Find where the given text appears and provide that cell's center as (x, y) coordinate. 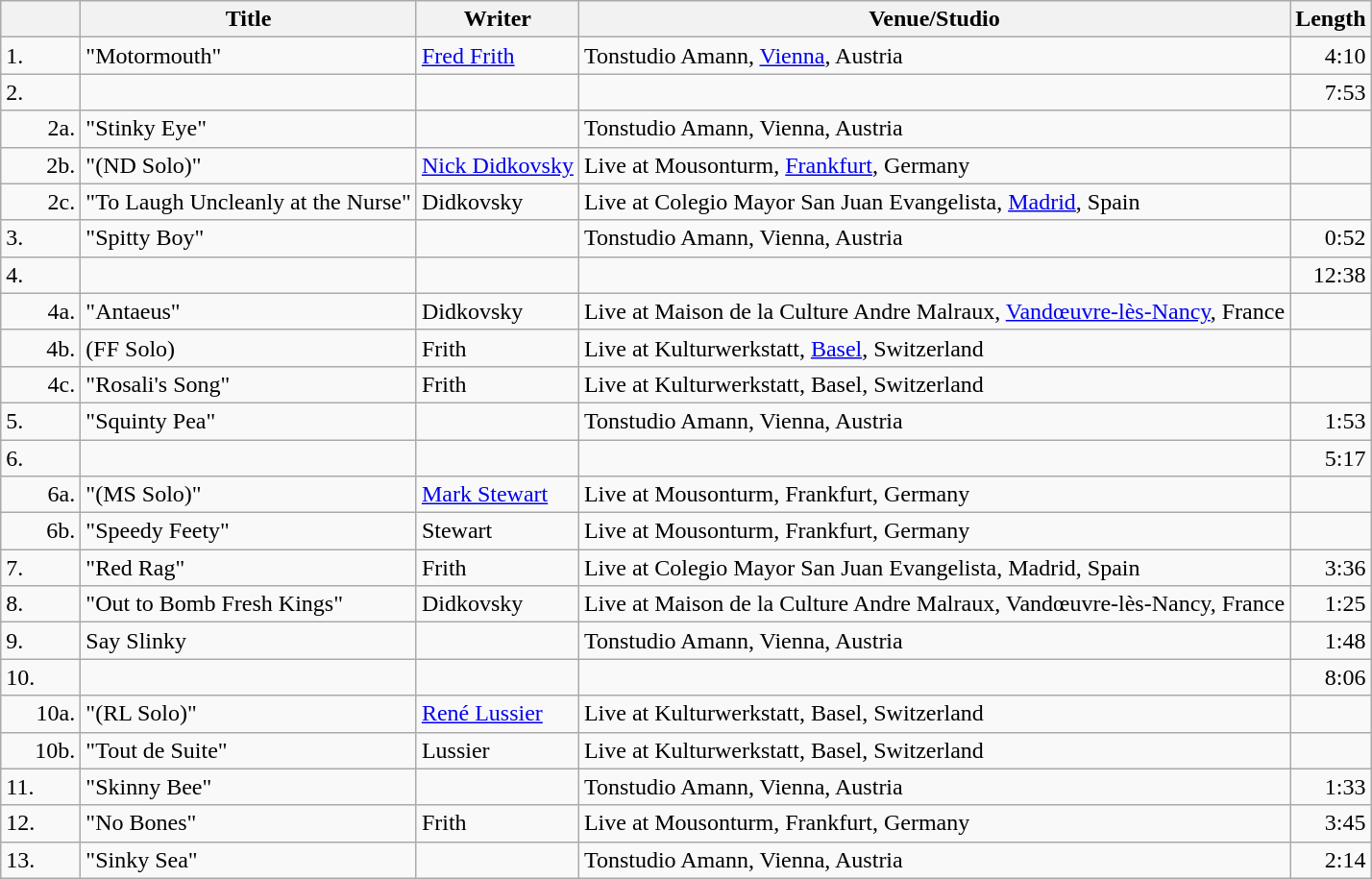
"Stinky Eye" (249, 129)
Stewart (498, 531)
8. (40, 604)
1:53 (1331, 421)
2a. (40, 129)
Writer (498, 19)
Lussier (498, 750)
8:06 (1331, 677)
(FF Solo) (249, 348)
6a. (40, 495)
Nick Didkovsky (498, 165)
"Red Rag" (249, 568)
4a. (40, 311)
0:52 (1331, 238)
7:53 (1331, 92)
4. (40, 275)
12. (40, 823)
Say Slinky (249, 641)
Mark Stewart (498, 495)
"Tout de Suite" (249, 750)
10a. (40, 714)
"Speedy Feety" (249, 531)
4c. (40, 384)
"(ND Solo)" (249, 165)
René Lussier (498, 714)
"Rosali's Song" (249, 384)
"Out to Bomb Fresh Kings" (249, 604)
13. (40, 860)
3. (40, 238)
2:14 (1331, 860)
Length (1331, 19)
7. (40, 568)
2b. (40, 165)
"Skinny Bee" (249, 787)
10b. (40, 750)
4b. (40, 348)
"Motormouth" (249, 56)
1:25 (1331, 604)
Title (249, 19)
"(RL Solo)" (249, 714)
5. (40, 421)
5:17 (1331, 458)
10. (40, 677)
1:48 (1331, 641)
9. (40, 641)
3:36 (1331, 568)
3:45 (1331, 823)
2c. (40, 202)
6b. (40, 531)
"No Bones" (249, 823)
12:38 (1331, 275)
"(MS Solo)" (249, 495)
"Sinky Sea" (249, 860)
"To Laugh Uncleanly at the Nurse" (249, 202)
"Spitty Boy" (249, 238)
6. (40, 458)
Fred Frith (498, 56)
1:33 (1331, 787)
Venue/Studio (934, 19)
2. (40, 92)
"Antaeus" (249, 311)
4:10 (1331, 56)
11. (40, 787)
"Squinty Pea" (249, 421)
1. (40, 56)
